Search for the cell housing the specified text and yield its [x, y] center coordinate. 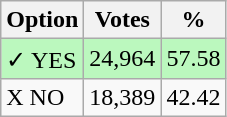
X NO [42, 97]
✓ YES [42, 59]
Option [42, 20]
% [194, 20]
57.58 [194, 59]
42.42 [194, 97]
18,389 [122, 97]
24,964 [122, 59]
Votes [122, 20]
